Search for the cell housing the specified text and yield its [x, y] center coordinate. 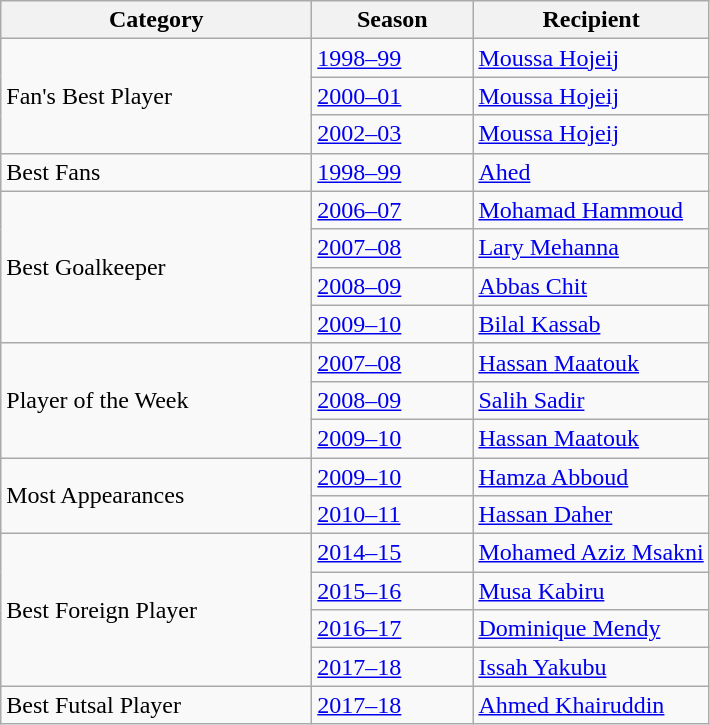
Best Fans [156, 172]
Bilal Kassab [591, 324]
Best Goalkeeper [156, 267]
2015–16 [392, 591]
2002–03 [392, 134]
Mohamed Aziz Msakni [591, 553]
Season [392, 20]
Musa Kabiru [591, 591]
Lary Mehanna [591, 248]
Dominique Mendy [591, 629]
Abbas Chit [591, 286]
2014–15 [392, 553]
2000–01 [392, 96]
Salih Sadir [591, 400]
Hassan Daher [591, 515]
Most Appearances [156, 496]
Best Futsal Player [156, 705]
Player of the Week [156, 400]
Mohamad Hammoud [591, 210]
Ahmed Khairuddin [591, 705]
Category [156, 20]
Fan's Best Player [156, 96]
Hamza Abboud [591, 477]
Recipient [591, 20]
2016–17 [392, 629]
Issah Yakubu [591, 667]
2010–11 [392, 515]
Ahed [591, 172]
Best Foreign Player [156, 610]
2006–07 [392, 210]
